Detect which cell encompasses the target text, then output its (x, y) center coordinate. 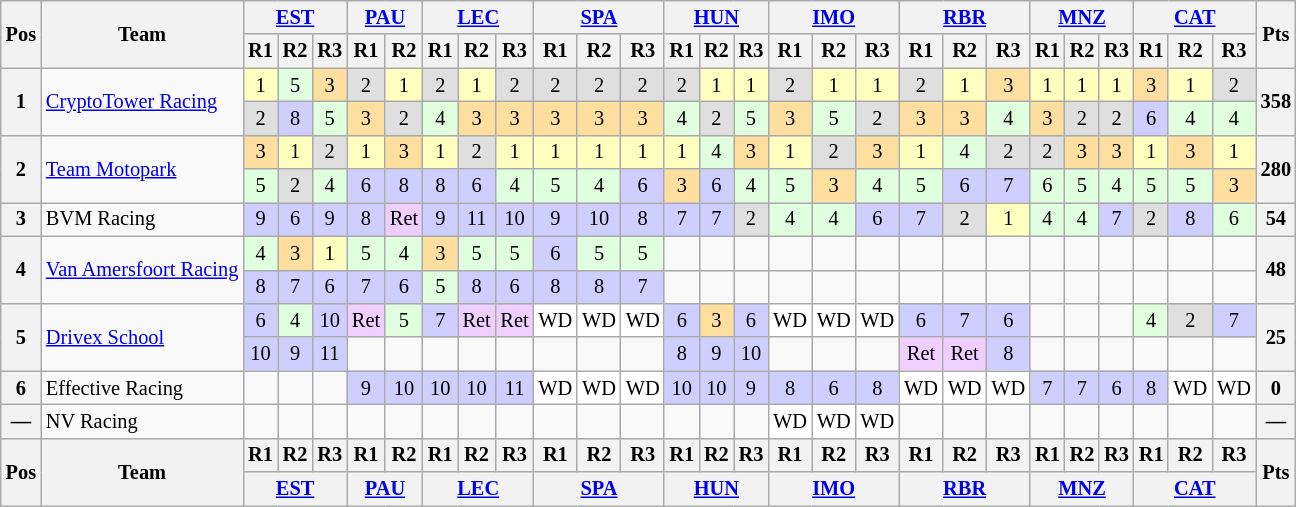
CryptoTower Racing (142, 102)
NV Racing (142, 421)
Effective Racing (142, 388)
Team Motopark (142, 168)
BVM Racing (142, 219)
48 (1276, 270)
54 (1276, 219)
25 (1276, 336)
Van Amersfoort Racing (142, 270)
Drivex School (142, 336)
280 (1276, 168)
0 (1276, 388)
358 (1276, 102)
